Extract the (X, Y) coordinate from the center of the cell holding the provided text.  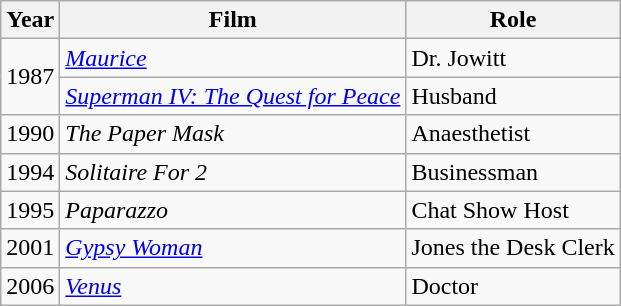
2001 (30, 248)
1995 (30, 210)
Venus (233, 286)
Dr. Jowitt (513, 58)
Paparazzo (233, 210)
Doctor (513, 286)
The Paper Mask (233, 134)
Film (233, 20)
1987 (30, 77)
2006 (30, 286)
Businessman (513, 172)
Role (513, 20)
Solitaire For 2 (233, 172)
Gypsy Woman (233, 248)
1994 (30, 172)
Chat Show Host (513, 210)
Husband (513, 96)
Year (30, 20)
Jones the Desk Clerk (513, 248)
1990 (30, 134)
Superman IV: The Quest for Peace (233, 96)
Anaesthetist (513, 134)
Maurice (233, 58)
